Pinpoint the cell where the given text exists, returning its (x, y) midpoint coordinate. 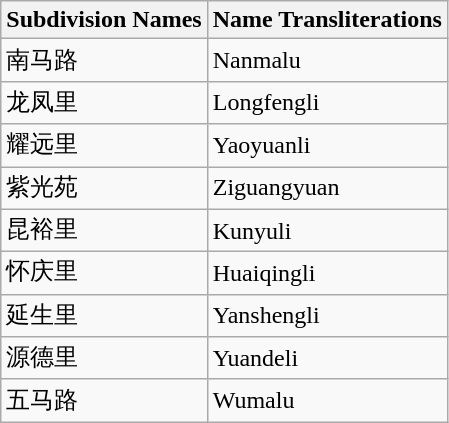
Yanshengli (327, 316)
昆裕里 (104, 230)
延生里 (104, 316)
Huaiqingli (327, 274)
龙凤里 (104, 102)
Yuandeli (327, 358)
五马路 (104, 400)
Subdivision Names (104, 20)
源德里 (104, 358)
耀远里 (104, 146)
Wumalu (327, 400)
Kunyuli (327, 230)
Yaoyuanli (327, 146)
Name Transliterations (327, 20)
Nanmalu (327, 60)
Ziguangyuan (327, 188)
南马路 (104, 60)
紫光苑 (104, 188)
怀庆里 (104, 274)
Longfengli (327, 102)
